From the cell containing the given text, extract its center point as [X, Y] coordinate. 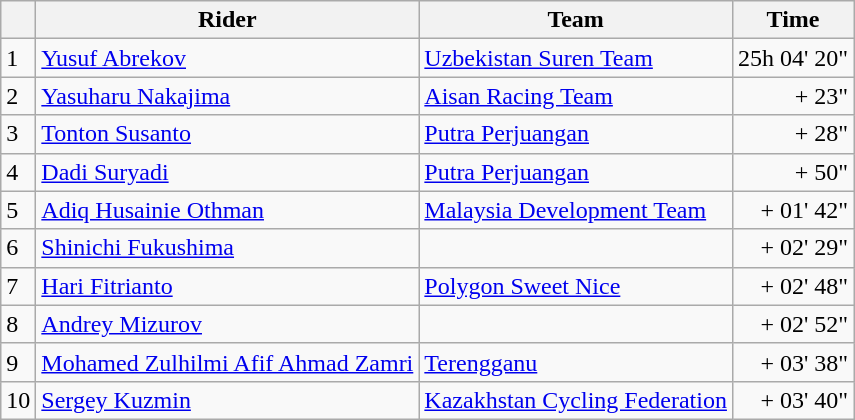
2 [18, 96]
+ 50" [792, 172]
1 [18, 58]
Kazakhstan Cycling Federation [576, 400]
+ 01' 42" [792, 210]
Malaysia Development Team [576, 210]
+ 02' 48" [792, 286]
+ 02' 52" [792, 324]
Mohamed Zulhilmi Afif Ahmad Zamri [228, 362]
+ 03' 38" [792, 362]
Tonton Susanto [228, 134]
Sergey Kuzmin [228, 400]
+ 28" [792, 134]
4 [18, 172]
Uzbekistan Suren Team [576, 58]
Time [792, 20]
3 [18, 134]
25h 04' 20" [792, 58]
6 [18, 248]
Shinichi Fukushima [228, 248]
Aisan Racing Team [576, 96]
Andrey Mizurov [228, 324]
Yusuf Abrekov [228, 58]
+ 03' 40" [792, 400]
+ 23" [792, 96]
9 [18, 362]
Dadi Suryadi [228, 172]
Rider [228, 20]
7 [18, 286]
+ 02' 29" [792, 248]
Yasuharu Nakajima [228, 96]
Adiq Husainie Othman [228, 210]
10 [18, 400]
5 [18, 210]
Terengganu [576, 362]
8 [18, 324]
Hari Fitrianto [228, 286]
Team [576, 20]
Polygon Sweet Nice [576, 286]
